Identify which cell holds the provided text, then report its (x, y) central coordinate. 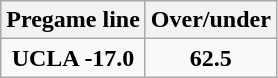
62.5 (210, 58)
Pregame line (74, 20)
UCLA -17.0 (74, 58)
Over/under (210, 20)
